Pinpoint the cell where the given text exists, returning its [x, y] midpoint coordinate. 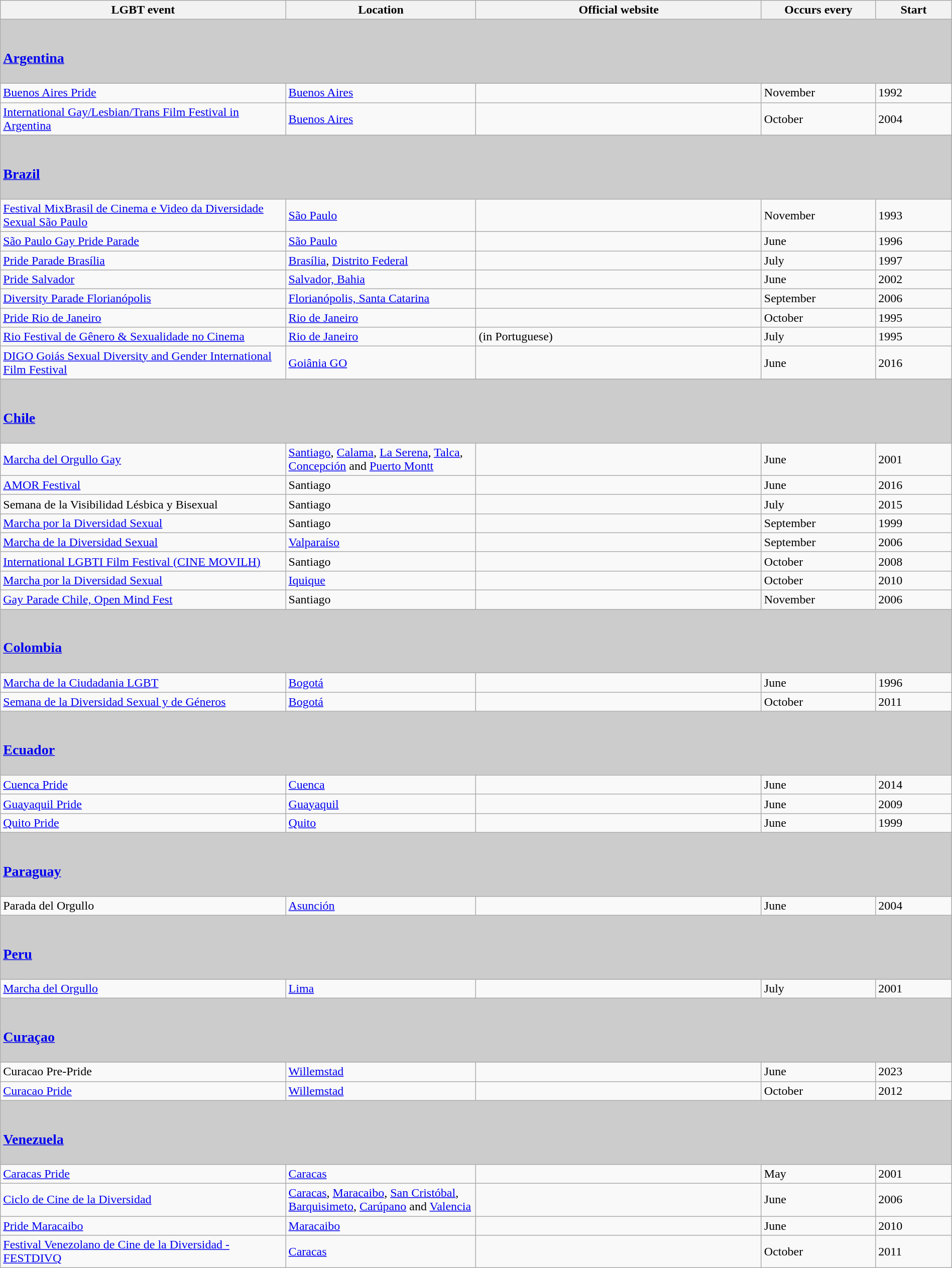
Marcha de la Ciudadania LGBT [143, 683]
Venezuela [476, 1132]
São Paulo Gay Pride Parade [143, 241]
Curacao Pre-Pride [143, 1072]
DIGO Goiás Sexual Diversity and Gender International Film Festival [143, 362]
LGBT event [143, 10]
2002 [914, 280]
Maracaibo [381, 1226]
2015 [914, 504]
Goiânia GO [381, 362]
Cuenca Pride [143, 785]
Start [914, 10]
Caracas Pride [143, 1174]
Diversity Parade Florianópolis [143, 299]
2023 [914, 1072]
Occurs every [818, 10]
Parada del Orgullo [143, 906]
Festival Venezolano de Cine de la Diversidad - FESTDIVQ [143, 1252]
Peru [476, 948]
2012 [914, 1091]
Curaçao [476, 1030]
Marcha del Orgullo Gay [143, 459]
Location [381, 10]
Salvador, Bahia [381, 280]
Marcha del Orgullo [143, 989]
Florianópolis, Santa Catarina [381, 299]
1993 [914, 215]
International Gay/Lesbian/Trans Film Festival in Argentina [143, 118]
International LGBTI Film Festival (CINE MOVILH) [143, 561]
Colombia [476, 642]
Curacao Pride [143, 1091]
Marcha de la Diversidad Sexual [143, 542]
Guayaquil Pride [143, 804]
Pride Rio de Janeiro [143, 318]
Asunción [381, 906]
Pride Maracaibo [143, 1226]
Gay Parade Chile, Open Mind Fest [143, 600]
Iquique [381, 580]
Quito [381, 823]
2008 [914, 561]
Official website [619, 10]
Paraguay [476, 864]
(in Portuguese) [619, 337]
Lima [381, 989]
Rio Festival de Gênero & Sexualidade no Cinema [143, 337]
Brasília, Distrito Federal [381, 261]
Festival MixBrasil de Cinema e Video da Diversidade Sexual São Paulo [143, 215]
May [818, 1174]
Pride Parade Brasília [143, 261]
Brazil [476, 167]
1992 [914, 93]
Ciclo de Cine de la Diversidad [143, 1200]
Pride Salvador [143, 280]
Guayaquil [381, 804]
Chile [476, 411]
Valparaíso [381, 542]
Semana de la Visibilidad Lésbica y Bisexual [143, 504]
Semana de la Diversidad Sexual y de Géneros [143, 702]
Santiago, Calama, La Serena, Talca, Concepción and Puerto Montt [381, 459]
AMOR Festival [143, 485]
Ecuador [476, 743]
Buenos Aires Pride [143, 93]
1997 [914, 261]
2009 [914, 804]
Quito Pride [143, 823]
Cuenca [381, 785]
Argentina [476, 51]
2014 [914, 785]
Caracas, Maracaibo, San Cristóbal, Barquisimeto, Carúpano and Valencia [381, 1200]
